Extract the (x, y) coordinate from the center of the cell holding the provided text.  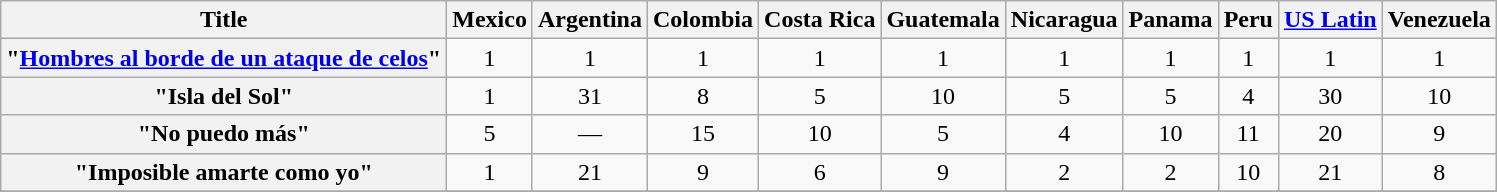
"No puedo más" (224, 134)
Argentina (590, 20)
"Imposible amarte como yo" (224, 172)
Guatemala (943, 20)
Venezuela (1439, 20)
"Isla del Sol" (224, 96)
Mexico (490, 20)
Panama (1170, 20)
Nicaragua (1064, 20)
Costa Rica (820, 20)
31 (590, 96)
— (590, 134)
30 (1330, 96)
Colombia (702, 20)
US Latin (1330, 20)
15 (702, 134)
20 (1330, 134)
11 (1248, 134)
"Hombres al borde de un ataque de celos" (224, 58)
6 (820, 172)
Peru (1248, 20)
Title (224, 20)
